Search for the cell housing the specified text and yield its [x, y] center coordinate. 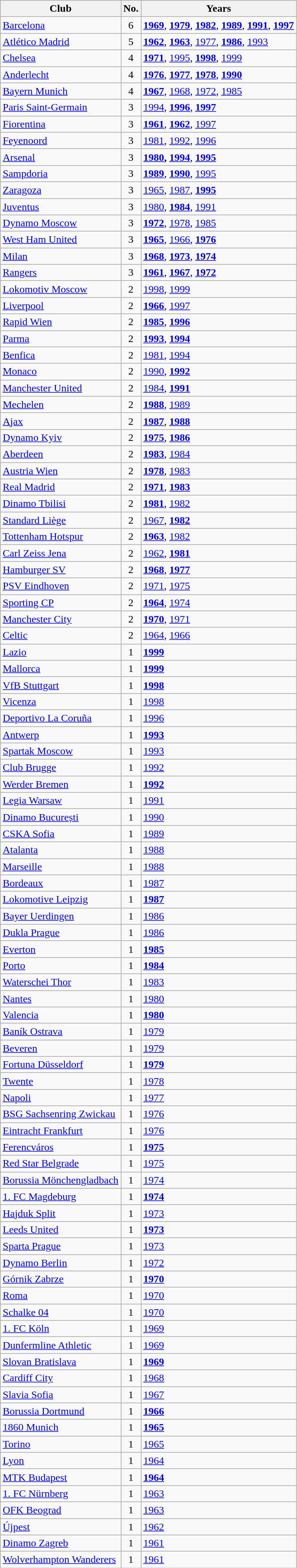
1972 [219, 1263]
1. FC Magdeburg [61, 1196]
Dinamo Tbilisi [61, 504]
1964, 1974 [219, 603]
Bordeaux [61, 883]
Liverpool [61, 306]
1963, 1982 [219, 537]
Bayern Munich [61, 91]
1971, 1983 [219, 487]
1981, 1994 [219, 355]
1961, 1962, 1997 [219, 124]
Dinamo București [61, 817]
Dunfermline Athletic [61, 1345]
1968, 1973, 1974 [219, 256]
Lyon [61, 1460]
1964, 1966 [219, 636]
Manchester City [61, 619]
Paris Saint-Germain [61, 108]
Spartak Moscow [61, 751]
Dukla Prague [61, 932]
Slovan Bratislava [61, 1362]
Zaragoza [61, 190]
Dynamo Moscow [61, 223]
Fortuna Düsseldorf [61, 1065]
Juventus [61, 207]
1972, 1978, 1985 [219, 223]
Milan [61, 256]
1984, 1991 [219, 388]
1985 [219, 949]
Cardiff City [61, 1378]
Borussia Dortmund [61, 1411]
Napoli [61, 1098]
Újpest [61, 1526]
Hamburger SV [61, 570]
Tottenham Hotspur [61, 537]
Roma [61, 1296]
1983, 1984 [219, 454]
1988, 1989 [219, 404]
1. FC Nürnberg [61, 1493]
1966, 1997 [219, 306]
1962, 1981 [219, 553]
Arsenal [61, 157]
Sparta Prague [61, 1246]
Atalanta [61, 850]
1993, 1994 [219, 339]
Eintracht Frankfurt [61, 1131]
Chelsea [61, 58]
Valencia [61, 1015]
Feyenoord [61, 140]
5 [131, 42]
1998, 1999 [219, 289]
1967, 1968, 1972, 1985 [219, 91]
Torino [61, 1444]
1969, 1979, 1982, 1989, 1991, 1997 [219, 25]
CSKA Sofia [61, 834]
1971, 1975 [219, 586]
Monaco [61, 372]
Carl Zeiss Jena [61, 553]
1970, 1971 [219, 619]
Werder Bremen [61, 784]
PSV Eindhoven [61, 586]
Borussia Mönchengladbach [61, 1180]
Sampdoria [61, 173]
Vicenza [61, 701]
Anderlecht [61, 75]
1978, 1983 [219, 470]
1965, 1966, 1976 [219, 240]
1990 [219, 817]
Mechelen [61, 404]
MTK Budapest [61, 1477]
Lokomotiv Moscow [61, 289]
Red Star Belgrade [61, 1164]
1961, 1967, 1972 [219, 273]
1976, 1977, 1978, 1990 [219, 75]
Real Madrid [61, 487]
BSG Sachsenring Zwickau [61, 1114]
1971, 1995, 1998, 1999 [219, 58]
1981, 1982 [219, 504]
1962, 1963, 1977, 1986, 1993 [219, 42]
Waterschei Thor [61, 982]
1980, 1994, 1995 [219, 157]
Marseille [61, 867]
Parma [61, 339]
Leeds United [61, 1229]
Aberdeen [61, 454]
Austria Wien [61, 470]
Rapid Wien [61, 322]
Rangers [61, 273]
Slavia Sofia [61, 1395]
Bayer Uerdingen [61, 916]
1967 [219, 1395]
Antwerp [61, 735]
1977 [219, 1098]
Sporting CP [61, 603]
1965, 1987, 1995 [219, 190]
1987, 1988 [219, 421]
1983 [219, 982]
Club [61, 9]
1968, 1977 [219, 570]
OFK Beograd [61, 1510]
6 [131, 25]
Deportivo La Coruña [61, 718]
Twente [61, 1081]
1962 [219, 1526]
Atlético Madrid [61, 42]
1991 [219, 801]
VfB Stuttgart [61, 685]
Legia Warsaw [61, 801]
Fiorentina [61, 124]
Schalke 04 [61, 1312]
1981, 1992, 1996 [219, 140]
1980, 1984, 1991 [219, 207]
Mallorca [61, 668]
Beveren [61, 1048]
1978 [219, 1081]
Dynamo Kyiv [61, 437]
1984 [219, 965]
1985, 1996 [219, 322]
Hajduk Split [61, 1213]
Ferencváros [61, 1147]
1967, 1982 [219, 520]
1994, 1996, 1997 [219, 108]
Dynamo Berlin [61, 1263]
Celtic [61, 636]
Nantes [61, 998]
1966 [219, 1411]
Wolverhampton Wanderers [61, 1560]
1989 [219, 834]
Manchester United [61, 388]
Years [219, 9]
Benfica [61, 355]
1. FC Köln [61, 1329]
Dinamo Zagreb [61, 1543]
Porto [61, 965]
Club Brugge [61, 768]
Everton [61, 949]
1975, 1986 [219, 437]
1968 [219, 1378]
Lokomotive Leipzig [61, 900]
1996 [219, 718]
Górnik Zabrze [61, 1279]
Ajax [61, 421]
No. [131, 9]
Baník Ostrava [61, 1032]
Lazio [61, 652]
1990, 1992 [219, 372]
Barcelona [61, 25]
West Ham United [61, 240]
1860 Munich [61, 1428]
1989, 1990, 1995 [219, 173]
Standard Liège [61, 520]
